Extract the (X, Y) coordinate from the center of the cell holding the provided text.  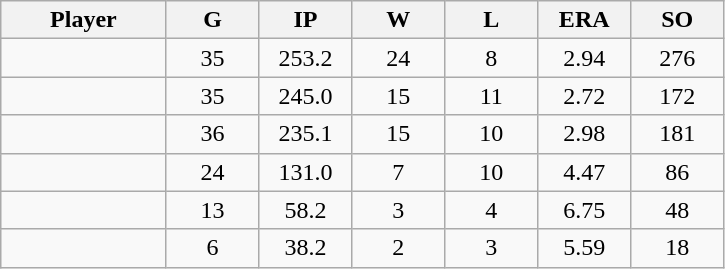
6.75 (584, 210)
86 (678, 172)
ERA (584, 20)
36 (212, 134)
13 (212, 210)
8 (492, 58)
58.2 (306, 210)
48 (678, 210)
7 (398, 172)
L (492, 20)
G (212, 20)
131.0 (306, 172)
W (398, 20)
SO (678, 20)
181 (678, 134)
18 (678, 248)
235.1 (306, 134)
4.47 (584, 172)
6 (212, 248)
2.98 (584, 134)
IP (306, 20)
253.2 (306, 58)
245.0 (306, 96)
2 (398, 248)
2.94 (584, 58)
172 (678, 96)
2.72 (584, 96)
5.59 (584, 248)
4 (492, 210)
38.2 (306, 248)
276 (678, 58)
Player (84, 20)
11 (492, 96)
